Determine the [X, Y] coordinate at the center of the cell enclosing the given text.  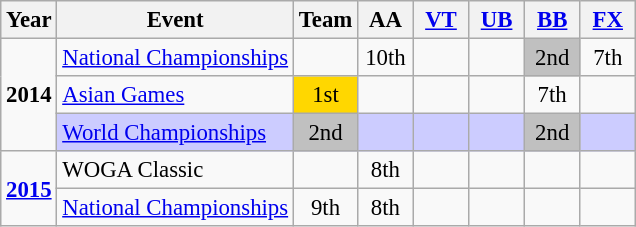
UB [497, 20]
Event [176, 20]
WOGA Classic [176, 170]
Year [29, 20]
2015 [29, 188]
Asian Games [176, 95]
BB [552, 20]
1st [325, 95]
9th [325, 208]
VT [441, 20]
AA [386, 20]
10th [386, 58]
FX [608, 20]
2014 [29, 96]
Team [325, 20]
World Championships [176, 133]
